Pinpoint the cell where the given text exists, returning its [x, y] midpoint coordinate. 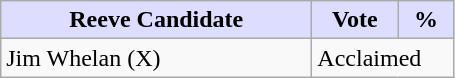
Reeve Candidate [156, 20]
Jim Whelan (X) [156, 58]
% [426, 20]
Vote [355, 20]
Acclaimed [383, 58]
